Search for the cell housing the specified text and yield its (X, Y) center coordinate. 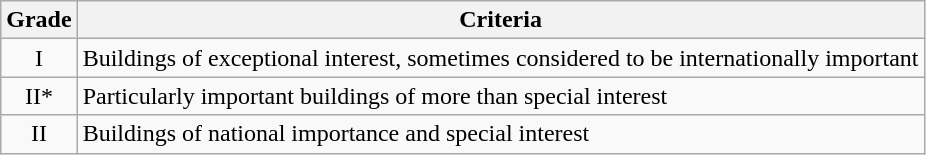
Buildings of national importance and special interest (500, 134)
Grade (39, 20)
Buildings of exceptional interest, sometimes considered to be internationally important (500, 58)
II* (39, 96)
I (39, 58)
Particularly important buildings of more than special interest (500, 96)
II (39, 134)
Criteria (500, 20)
